Identify which cell holds the provided text, then report its (X, Y) central coordinate. 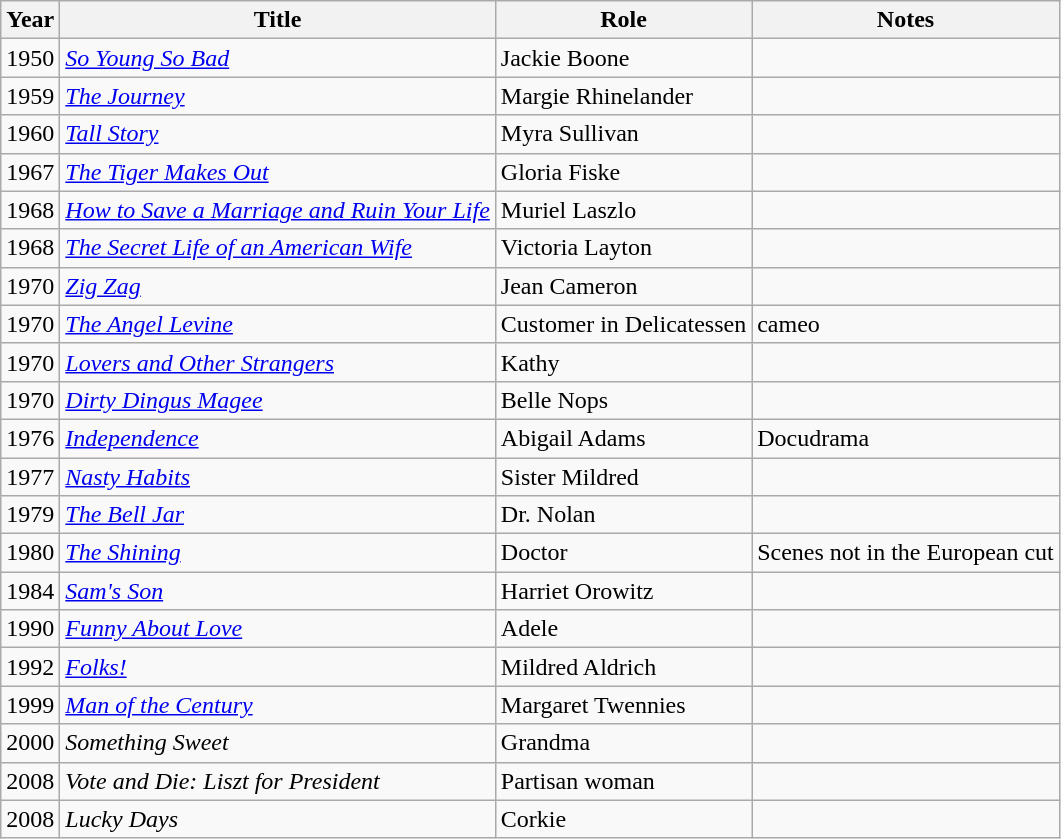
Sister Mildred (623, 477)
Kathy (623, 362)
Abigail Adams (623, 438)
Something Sweet (278, 743)
Zig Zag (278, 286)
The Bell Jar (278, 515)
Sam's Son (278, 591)
cameo (906, 324)
1999 (30, 705)
1980 (30, 553)
Myra Sullivan (623, 134)
Grandma (623, 743)
Adele (623, 629)
Notes (906, 20)
The Tiger Makes Out (278, 172)
Corkie (623, 819)
Harriet Orowitz (623, 591)
Margaret Twennies (623, 705)
2000 (30, 743)
Folks! (278, 667)
1976 (30, 438)
1959 (30, 96)
Docudrama (906, 438)
1979 (30, 515)
Lovers and Other Strangers (278, 362)
Scenes not in the European cut (906, 553)
1990 (30, 629)
1967 (30, 172)
1992 (30, 667)
The Angel Levine (278, 324)
Role (623, 20)
1984 (30, 591)
Tall Story (278, 134)
Mildred Aldrich (623, 667)
Title (278, 20)
The Journey (278, 96)
Doctor (623, 553)
Customer in Delicatessen (623, 324)
How to Save a Marriage and Ruin Your Life (278, 210)
Victoria Layton (623, 248)
Nasty Habits (278, 477)
So Young So Bad (278, 58)
The Shining (278, 553)
Year (30, 20)
Dirty Dingus Magee (278, 400)
Jackie Boone (623, 58)
Man of the Century (278, 705)
Lucky Days (278, 819)
Margie Rhinelander (623, 96)
The Secret Life of an American Wife (278, 248)
1960 (30, 134)
1977 (30, 477)
Jean Cameron (623, 286)
1950 (30, 58)
Funny About Love (278, 629)
Gloria Fiske (623, 172)
Muriel Laszlo (623, 210)
Partisan woman (623, 781)
Vote and Die: Liszt for President (278, 781)
Dr. Nolan (623, 515)
Belle Nops (623, 400)
Independence (278, 438)
